Locate the cell with the specified text and output its (X, Y) center coordinate. 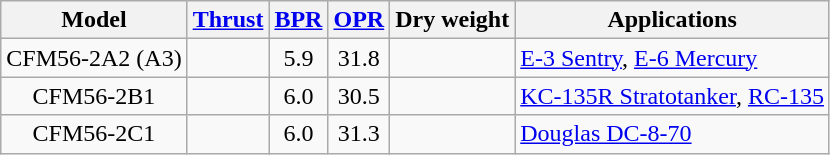
CFM56-2A2 (A3) (94, 58)
31.3 (359, 134)
KC-135R Stratotanker, RC-135 (672, 96)
CFM56-2B1 (94, 96)
Thrust (228, 20)
E-3 Sentry, E-6 Mercury (672, 58)
5.9 (298, 58)
Douglas DC-8-70 (672, 134)
31.8 (359, 58)
BPR (298, 20)
Model (94, 20)
Dry weight (452, 20)
30.5 (359, 96)
CFM56-2C1 (94, 134)
Applications (672, 20)
OPR (359, 20)
